Determine the (x, y) coordinate at the center of the cell enclosing the given text.  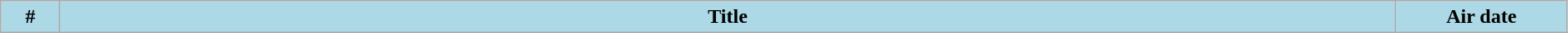
# (30, 17)
Air date (1481, 17)
Title (728, 17)
